Return the [X, Y] coordinate for the center point of the cell that contains the specified text.  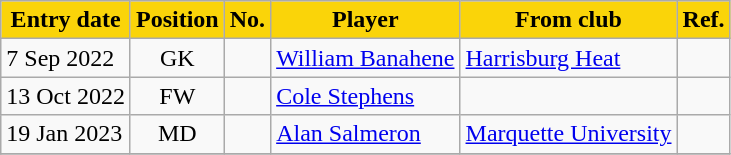
Harrisburg Heat [568, 58]
19 Jan 2023 [66, 134]
No. [247, 20]
Alan Salmeron [366, 134]
Entry date [66, 20]
GK [177, 58]
From club [568, 20]
Player [366, 20]
7 Sep 2022 [66, 58]
MD [177, 134]
Ref. [704, 20]
Marquette University [568, 134]
13 Oct 2022 [66, 96]
Position [177, 20]
William Banahene [366, 58]
FW [177, 96]
Cole Stephens [366, 96]
